Search for the cell housing the specified text and yield its [x, y] center coordinate. 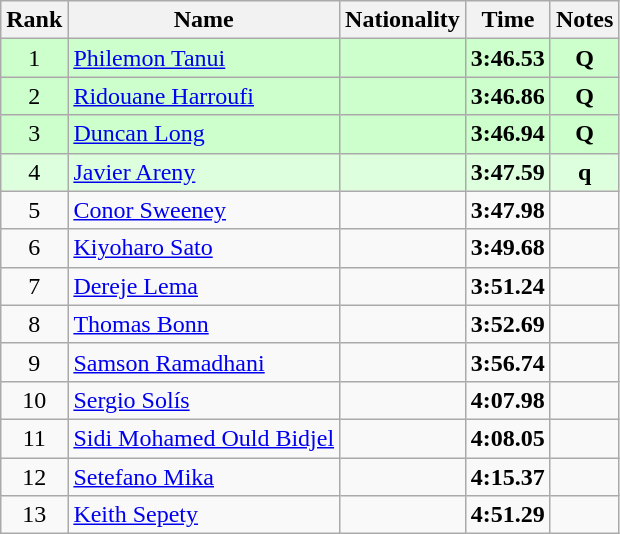
12 [34, 477]
3:46.53 [508, 58]
4:51.29 [508, 515]
3:56.74 [508, 362]
Notes [584, 20]
Dereje Lema [204, 286]
4:08.05 [508, 438]
Rank [34, 20]
Samson Ramadhani [204, 362]
1 [34, 58]
4:07.98 [508, 400]
Javier Areny [204, 172]
3:47.98 [508, 210]
3:52.69 [508, 324]
Time [508, 20]
13 [34, 515]
5 [34, 210]
3:46.94 [508, 134]
Keith Sepety [204, 515]
Ridouane Harroufi [204, 96]
4 [34, 172]
Conor Sweeney [204, 210]
3:46.86 [508, 96]
3:49.68 [508, 248]
3 [34, 134]
Nationality [403, 20]
3:51.24 [508, 286]
8 [34, 324]
2 [34, 96]
Philemon Tanui [204, 58]
Thomas Bonn [204, 324]
Kiyoharo Sato [204, 248]
3:47.59 [508, 172]
Name [204, 20]
Sidi Mohamed Ould Bidjel [204, 438]
Setefano Mika [204, 477]
6 [34, 248]
4:15.37 [508, 477]
Sergio Solís [204, 400]
11 [34, 438]
7 [34, 286]
Duncan Long [204, 134]
9 [34, 362]
10 [34, 400]
q [584, 172]
